Capture the cell that displays the provided text and extract its [X, Y] central coordinate. 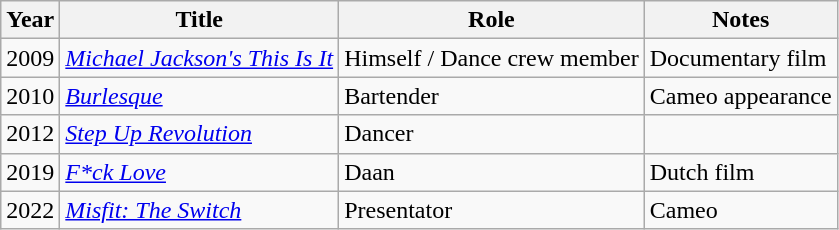
Burlesque [200, 96]
Documentary film [740, 58]
Daan [492, 172]
Year [30, 20]
Cameo [740, 210]
Dutch film [740, 172]
2009 [30, 58]
Title [200, 20]
Step Up Revolution [200, 134]
Presentator [492, 210]
Role [492, 20]
F*ck Love [200, 172]
Cameo appearance [740, 96]
Himself / Dance crew member [492, 58]
Notes [740, 20]
Michael Jackson's This Is It [200, 58]
2012 [30, 134]
2010 [30, 96]
Misfit: The Switch [200, 210]
2022 [30, 210]
2019 [30, 172]
Bartender [492, 96]
Dancer [492, 134]
